Return [x, y] of the center of cell containing provided text 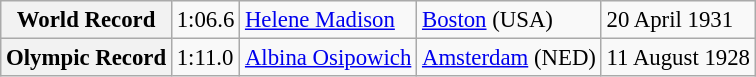
1:06.6 [205, 20]
Boston (USA) [510, 20]
World Record [86, 20]
1:11.0 [205, 58]
Helene Madison [328, 20]
11 August 1928 [678, 58]
Amsterdam (NED) [510, 58]
Albina Osipowich [328, 58]
Olympic Record [86, 58]
20 April 1931 [678, 20]
